Identify which cell holds the provided text, then report its (x, y) central coordinate. 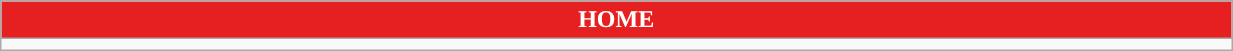
HOME (616, 20)
